Extract the (X, Y) coordinate from the center of the cell holding the provided text.  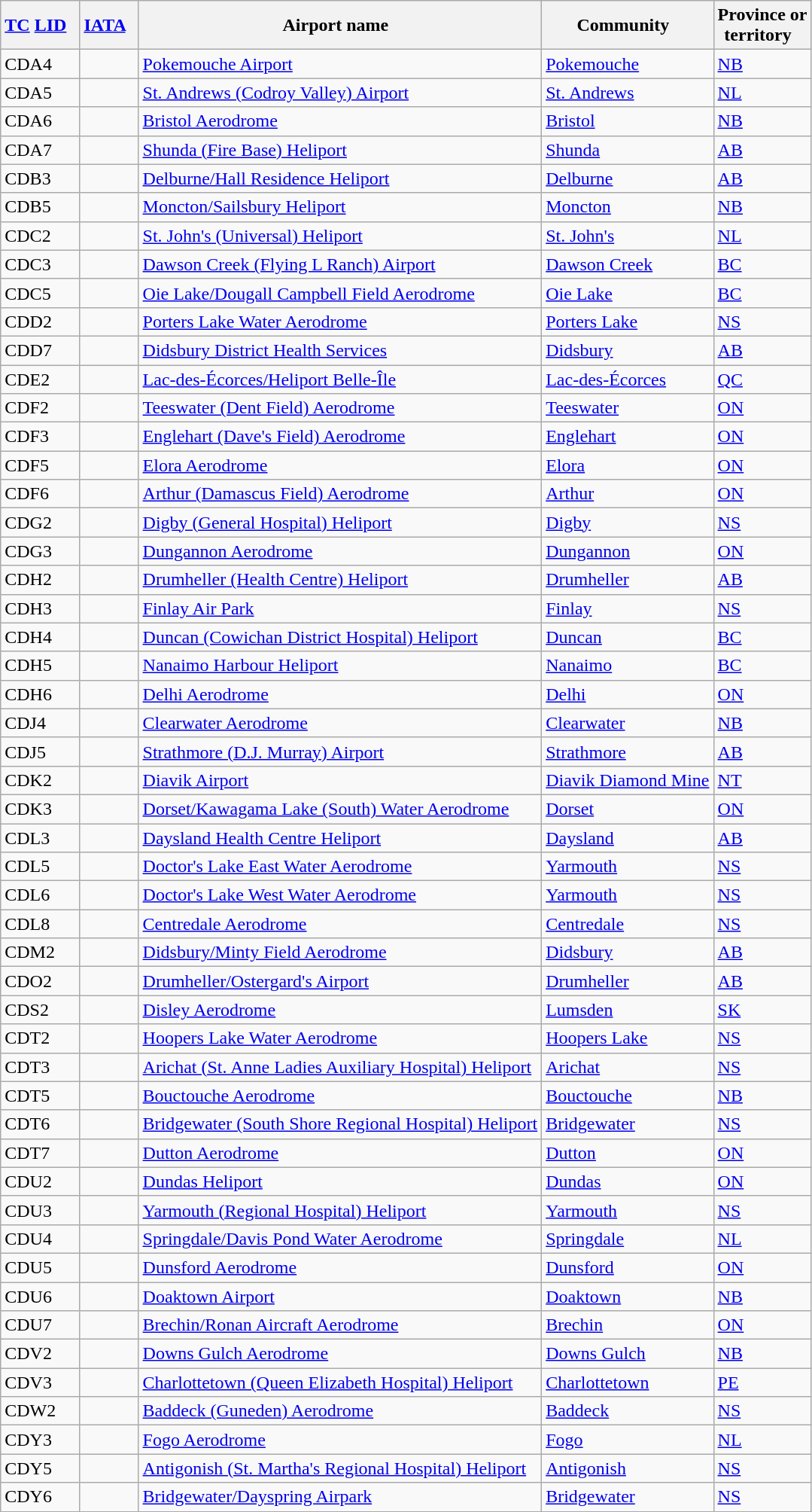
CDM2 (41, 953)
CDL8 (41, 924)
Dorset (628, 809)
Strathmore (D.J. Murray) Airport (340, 751)
CDK2 (41, 780)
CDY3 (41, 1440)
Lumsden (628, 1010)
CDU2 (41, 1181)
CDL5 (41, 867)
CDJ5 (41, 751)
Dutton (628, 1153)
Porters Lake (628, 322)
CDH5 (41, 666)
Duncan (628, 637)
Hoopers Lake Water Aerodrome (340, 1038)
Dungannon (628, 551)
St. Andrews (Codroy Valley) Airport (340, 93)
CDA5 (41, 93)
Nanaimo Harbour Heliport (340, 666)
Bouctouche Aerodrome (340, 1096)
CDS2 (41, 1010)
Dungannon Aerodrome (340, 551)
Antigonish (St. Martha's Regional Hospital) Heliport (340, 1468)
IATA (109, 26)
Dorset/Kawagama Lake (South) Water Aerodrome (340, 809)
CDB3 (41, 178)
CDH6 (41, 694)
Baddeck (Guneden) Aerodrome (340, 1411)
CDA7 (41, 150)
Delburne (628, 178)
CDT7 (41, 1153)
CDY6 (41, 1497)
CDH2 (41, 580)
PE (762, 1382)
Community (628, 26)
Pokemouche Airport (340, 64)
Finlay Air Park (340, 608)
Fogo Aerodrome (340, 1440)
Porters Lake Water Aerodrome (340, 322)
CDK3 (41, 809)
Pokemouche (628, 64)
Dundas (628, 1181)
Bridgewater/Dayspring Airpark (340, 1497)
CDH3 (41, 608)
CDL3 (41, 838)
CDB5 (41, 207)
Shunda (628, 150)
Bridgewater (South Shore Regional Hospital) Heliport (340, 1124)
Diavik Airport (340, 780)
Nanaimo (628, 666)
Englehart (628, 437)
Lac-des-Écorces/Heliport Belle-Île (340, 379)
Elora Aerodrome (340, 465)
CDT5 (41, 1096)
Province orterritory (762, 26)
CDO2 (41, 981)
Disley Aerodrome (340, 1010)
Bouctouche (628, 1096)
CDD7 (41, 350)
Hoopers Lake (628, 1038)
Duncan (Cowichan District Hospital) Heliport (340, 637)
CDT2 (41, 1038)
CDU4 (41, 1239)
CDF2 (41, 408)
Drumheller/Ostergard's Airport (340, 981)
St. John's (Universal) Heliport (340, 236)
QC (762, 379)
CDG2 (41, 523)
Springdale/Davis Pond Water Aerodrome (340, 1239)
CDJ4 (41, 723)
Dutton Aerodrome (340, 1153)
Didsbury/Minty Field Aerodrome (340, 953)
Delburne/Hall Residence Heliport (340, 178)
Moncton/Sailsbury Heliport (340, 207)
Arichat (St. Anne Ladies Auxiliary Hospital) Heliport (340, 1067)
Doaktown Airport (340, 1296)
Brechin/Ronan Aircraft Aerodrome (340, 1325)
Airport name (340, 26)
Finlay (628, 608)
Dunsford (628, 1267)
Doctor's Lake West Water Aerodrome (340, 895)
Doaktown (628, 1296)
Centredale Aerodrome (340, 924)
Centredale (628, 924)
Clearwater Aerodrome (340, 723)
Digby (General Hospital) Heliport (340, 523)
Teeswater (628, 408)
CDG3 (41, 551)
Oie Lake/Dougall Campbell Field Aerodrome (340, 293)
Dawson Creek (Flying L Ranch) Airport (340, 264)
Charlottetown (628, 1382)
St. Andrews (628, 93)
TC LID (41, 26)
SK (762, 1010)
Doctor's Lake East Water Aerodrome (340, 867)
CDD2 (41, 322)
CDU5 (41, 1267)
Baddeck (628, 1411)
Lac-des-Écorces (628, 379)
CDW2 (41, 1411)
Oie Lake (628, 293)
Didsbury District Health Services (340, 350)
Bristol Aerodrome (340, 121)
Downs Gulch Aerodrome (340, 1354)
Fogo (628, 1440)
Springdale (628, 1239)
CDL6 (41, 895)
Arthur (Damascus Field) Aerodrome (340, 494)
CDT3 (41, 1067)
Charlottetown (Queen Elizabeth Hospital) Heliport (340, 1382)
Arthur (628, 494)
Dundas Heliport (340, 1181)
Arichat (628, 1067)
Dunsford Aerodrome (340, 1267)
Daysland Health Centre Heliport (340, 838)
Moncton (628, 207)
Delhi (628, 694)
Digby (628, 523)
Downs Gulch (628, 1354)
CDF6 (41, 494)
Yarmouth (Regional Hospital) Heliport (340, 1210)
Shunda (Fire Base) Heliport (340, 150)
St. John's (628, 236)
CDC5 (41, 293)
CDC2 (41, 236)
NT (762, 780)
Antigonish (628, 1468)
CDU6 (41, 1296)
CDA6 (41, 121)
Diavik Diamond Mine (628, 780)
CDC3 (41, 264)
Delhi Aerodrome (340, 694)
CDY5 (41, 1468)
Elora (628, 465)
CDU7 (41, 1325)
CDA4 (41, 64)
Bristol (628, 121)
Clearwater (628, 723)
Strathmore (628, 751)
CDV3 (41, 1382)
CDF3 (41, 437)
CDV2 (41, 1354)
Brechin (628, 1325)
Dawson Creek (628, 264)
CDT6 (41, 1124)
Daysland (628, 838)
Drumheller (Health Centre) Heliport (340, 580)
CDE2 (41, 379)
CDU3 (41, 1210)
Teeswater (Dent Field) Aerodrome (340, 408)
CDF5 (41, 465)
CDH4 (41, 637)
Englehart (Dave's Field) Aerodrome (340, 437)
